Return the [x, y] coordinate for the center point of the cell that contains the specified text.  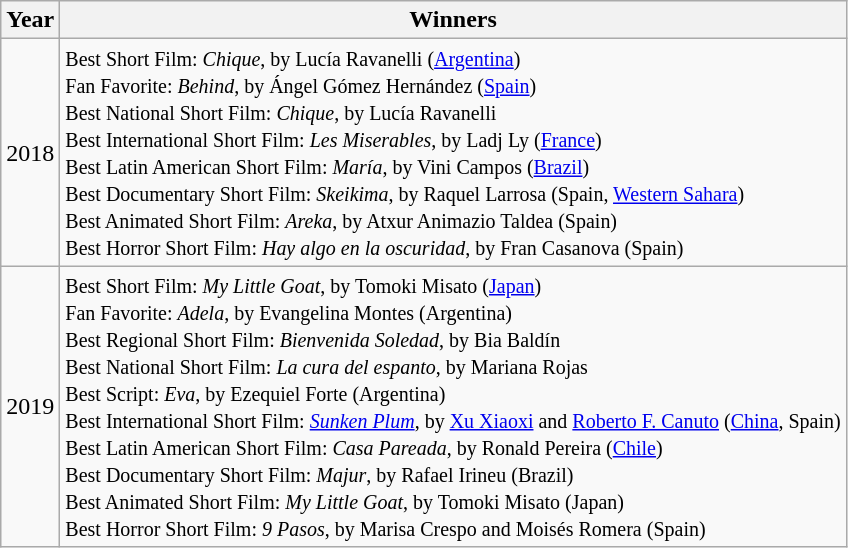
Winners [453, 20]
Year [30, 20]
2019 [30, 406]
2018 [30, 152]
